Output the [X, Y] coordinate of the center of the cell containing the given text.  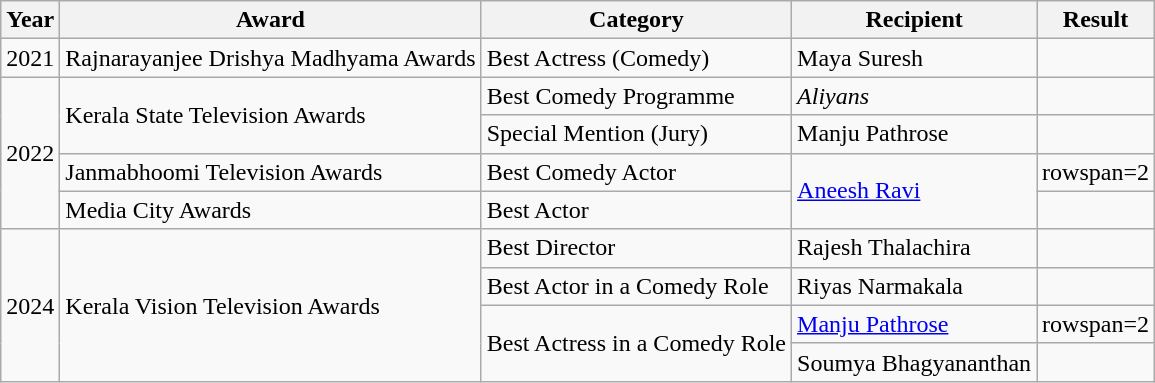
Result [1096, 20]
Rajnarayanjee Drishya Madhyama Awards [270, 58]
Best Actor [636, 210]
Special Mention (Jury) [636, 134]
Kerala State Television Awards [270, 115]
Kerala Vision Television Awards [270, 305]
Category [636, 20]
Award [270, 20]
Riyas Narmakala [914, 286]
Media City Awards [270, 210]
2022 [30, 153]
Year [30, 20]
Best Actress (Comedy) [636, 58]
Best Actor in a Comedy Role [636, 286]
Best Comedy Programme [636, 96]
Best Director [636, 248]
Recipient [914, 20]
Aliyans [914, 96]
Aneesh Ravi [914, 191]
Janmabhoomi Television Awards [270, 172]
2024 [30, 305]
2021 [30, 58]
Best Actress in a Comedy Role [636, 343]
Soumya Bhagyananthan [914, 362]
Rajesh Thalachira [914, 248]
Best Comedy Actor [636, 172]
Maya Suresh [914, 58]
